Detect which cell encompasses the target text, then output its [X, Y] center coordinate. 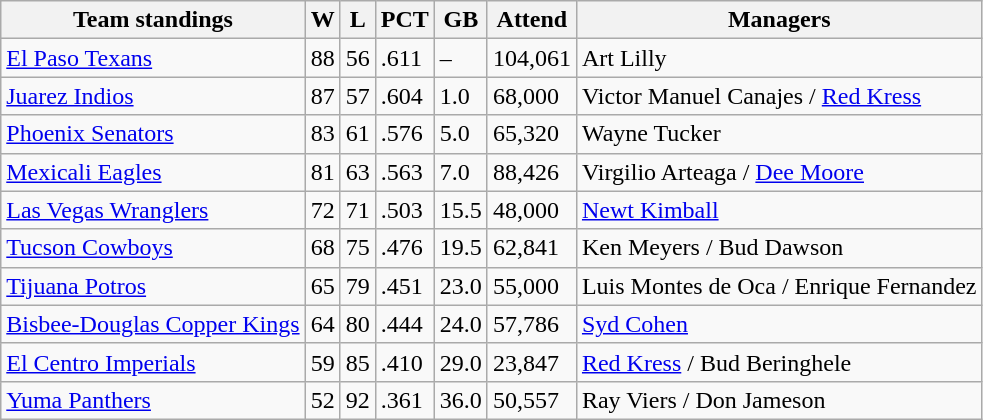
50,557 [532, 400]
83 [322, 134]
.563 [404, 172]
El Centro Imperials [153, 362]
Yuma Panthers [153, 400]
Syd Cohen [779, 324]
56 [358, 58]
7.0 [460, 172]
88,426 [532, 172]
Ray Viers / Don Jameson [779, 400]
Luis Montes de Oca / Enrique Fernandez [779, 286]
Red Kress / Bud Beringhele [779, 362]
15.5 [460, 210]
79 [358, 286]
64 [322, 324]
.444 [404, 324]
Wayne Tucker [779, 134]
5.0 [460, 134]
59 [322, 362]
.361 [404, 400]
104,061 [532, 58]
El Paso Texans [153, 58]
88 [322, 58]
52 [322, 400]
68 [322, 248]
23,847 [532, 362]
Tucson Cowboys [153, 248]
Art Lilly [779, 58]
Attend [532, 20]
48,000 [532, 210]
85 [358, 362]
61 [358, 134]
L [358, 20]
GB [460, 20]
.604 [404, 96]
65 [322, 286]
Las Vegas Wranglers [153, 210]
71 [358, 210]
Managers [779, 20]
Bisbee-Douglas Copper Kings [153, 324]
62,841 [532, 248]
Virgilio Arteaga / Dee Moore [779, 172]
29.0 [460, 362]
63 [358, 172]
Juarez Indios [153, 96]
– [460, 58]
65,320 [532, 134]
Victor Manuel Canajes / Red Kress [779, 96]
Team standings [153, 20]
PCT [404, 20]
Phoenix Senators [153, 134]
68,000 [532, 96]
Ken Meyers / Bud Dawson [779, 248]
57,786 [532, 324]
1.0 [460, 96]
.611 [404, 58]
23.0 [460, 286]
.576 [404, 134]
.476 [404, 248]
75 [358, 248]
W [322, 20]
Newt Kimball [779, 210]
.503 [404, 210]
80 [358, 324]
19.5 [460, 248]
.451 [404, 286]
.410 [404, 362]
57 [358, 96]
36.0 [460, 400]
55,000 [532, 286]
92 [358, 400]
Mexicali Eagles [153, 172]
Tijuana Potros [153, 286]
24.0 [460, 324]
87 [322, 96]
81 [322, 172]
72 [322, 210]
